Determine the [X, Y] coordinate at the center of the cell enclosing the given text.  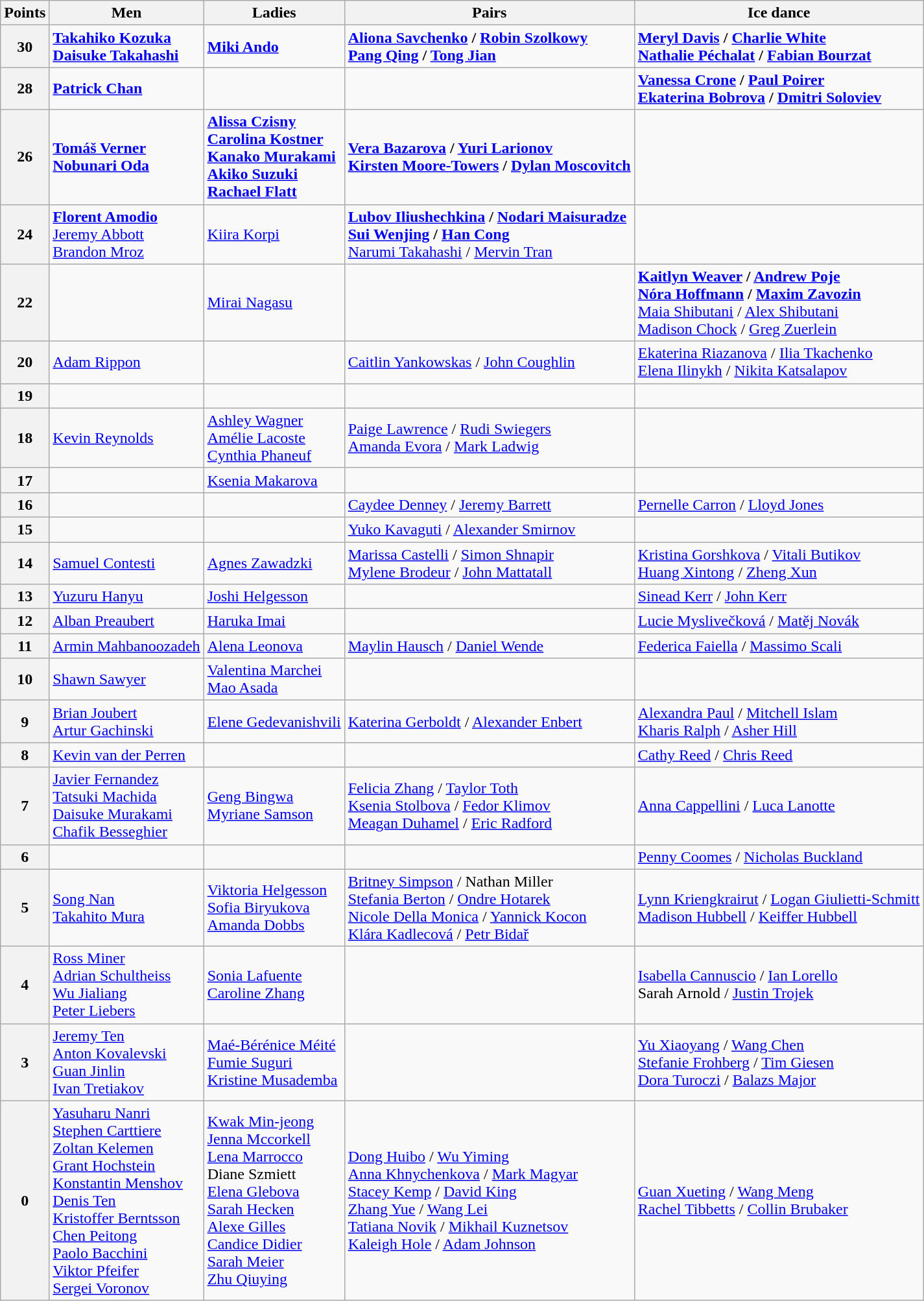
Kevin van der Perren [126, 755]
Maylin Hausch / Daniel Wende [489, 646]
15 [25, 529]
Ashley Wagner Amélie Lacoste Cynthia Phaneuf [274, 438]
Kiira Korpi [274, 234]
Caitlin Yankowskas / John Coughlin [489, 362]
Haruka Imai [274, 621]
Florent Amodio Jeremy Abbott Brandon Mroz [126, 234]
Kristina Gorshkova / Vitali Butikov Huang Xintong / Zheng Xun [779, 563]
Lucie Myslivečková / Matěj Novák [779, 621]
Yu Xiaoyang / Wang Chen Stefanie Frohberg / Tim Giesen Dora Turoczi / Balazs Major [779, 1062]
Brian Joubert Artur Gachinski [126, 721]
Javier Fernandez Tatsuki Machida Daisuke Murakami Chafik Besseghier [126, 806]
0 [25, 1200]
3 [25, 1062]
Kaitlyn Weaver / Andrew Poje Nóra Hoffmann / Maxim Zavozin Maia Shibutani / Alex Shibutani Madison Chock / Greg Zuerlein [779, 302]
Samuel Contesti [126, 563]
Song Nan Takahito Mura [126, 908]
Adam Rippon [126, 362]
Ekaterina Riazanova / Ilia Tkachenko Elena Ilinykh / Nikita Katsalapov [779, 362]
Britney Simpson / Nathan Miller Stefania Berton / Ondre Hotarek Nicole Della Monica / Yannick Kocon Klára Kadlecová / Petr Bidař [489, 908]
Alissa Czisny Carolina Kostner Kanako Murakami Akiko Suzuki Rachael Flatt [274, 157]
Sonia Lafuente Caroline Zhang [274, 985]
Jeremy Ten Anton Kovalevski Guan Jinlin Ivan Tretiakov [126, 1062]
10 [25, 680]
Lubov Iliushechkina / Nodari Maisuradze Sui Wenjing / Han Cong Narumi Takahashi / Mervin Tran [489, 234]
5 [25, 908]
7 [25, 806]
Cathy Reed / Chris Reed [779, 755]
Joshi Helgesson [274, 597]
Miki Ando [274, 47]
Tomáš Verner Nobunari Oda [126, 157]
Maé-Bérénice Méité Fumie Suguri Kristine Musademba [274, 1062]
Points [25, 13]
13 [25, 597]
Marissa Castelli / Simon Shnapir Mylene Brodeur / John Mattatall [489, 563]
16 [25, 505]
Elene Gedevanishvili [274, 721]
Alena Leonova [274, 646]
Vanessa Crone / Paul Poirer Ekaterina Bobrova / Dmitri Soloviev [779, 88]
Anna Cappellini / Luca Lanotte [779, 806]
Aliona Savchenko / Robin Szolkowy Pang Qing / Tong Jian [489, 47]
Pernelle Carron / Lloyd Jones [779, 505]
Alban Preaubert [126, 621]
Viktoria Helgesson Sofia Biryukova Amanda Dobbs [274, 908]
Patrick Chan [126, 88]
Pairs [489, 13]
Yuko Kavaguti / Alexander Smirnov [489, 529]
Geng Bingwa Myriane Samson [274, 806]
11 [25, 646]
12 [25, 621]
30 [25, 47]
Kwak Min-jeong Jenna Mccorkell Lena Marrocco Diane Szmiett Elena Glebova Sarah Hecken Alexe Gilles Candice Didier Sarah Meier Zhu Qiuying [274, 1200]
Agnes Zawadzki [274, 563]
14 [25, 563]
26 [25, 157]
Valentina Marchei Mao Asada [274, 680]
Penny Coomes / Nicholas Buckland [779, 857]
Ice dance [779, 13]
Isabella Cannuscio / Ian Lorello Sarah Arnold / Justin Trojek [779, 985]
Guan Xueting / Wang Meng Rachel Tibbetts / Collin Brubaker [779, 1200]
Felicia Zhang / Taylor Toth Ksenia Stolbova / Fedor Klimov Meagan Duhamel / Eric Radford [489, 806]
Alexandra Paul / Mitchell Islam Kharis Ralph / Asher Hill [779, 721]
Yuzuru Hanyu [126, 597]
Sinead Kerr / John Kerr [779, 597]
Caydee Denney / Jeremy Barrett [489, 505]
Kevin Reynolds [126, 438]
28 [25, 88]
4 [25, 985]
9 [25, 721]
20 [25, 362]
Men [126, 13]
Armin Mahbanoozadeh [126, 646]
19 [25, 396]
8 [25, 755]
22 [25, 302]
Lynn Kriengkrairut / Logan Giulietti-Schmitt Madison Hubbell / Keiffer Hubbell [779, 908]
Ksenia Makarova [274, 480]
Katerina Gerboldt / Alexander Enbert [489, 721]
Meryl Davis / Charlie White Nathalie Péchalat / Fabian Bourzat [779, 47]
17 [25, 480]
18 [25, 438]
Ladies [274, 13]
Takahiko Kozuka Daisuke Takahashi [126, 47]
Federica Faiella / Massimo Scali [779, 646]
Shawn Sawyer [126, 680]
Mirai Nagasu [274, 302]
6 [25, 857]
24 [25, 234]
Vera Bazarova / Yuri Larionov Kirsten Moore-Towers / Dylan Moscovitch [489, 157]
Ross Miner Adrian Schultheiss Wu Jialiang Peter Liebers [126, 985]
Paige Lawrence / Rudi Swiegers Amanda Evora / Mark Ladwig [489, 438]
